Identify which cell holds the provided text, then report its (x, y) central coordinate. 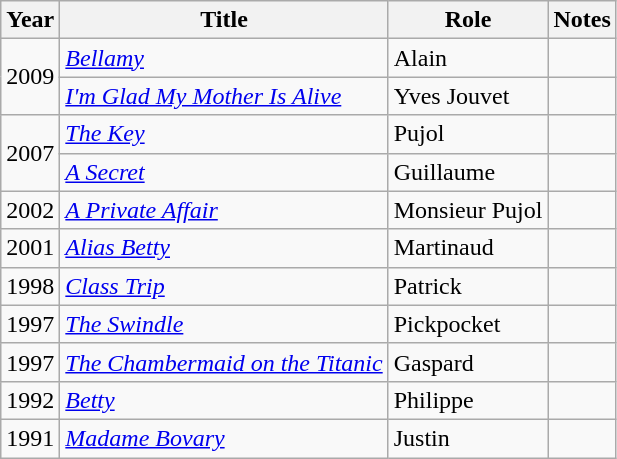
Guillaume (468, 172)
2001 (30, 248)
1992 (30, 400)
1991 (30, 438)
Madame Bovary (224, 438)
The Chambermaid on the Titanic (224, 362)
Yves Jouvet (468, 96)
Bellamy (224, 58)
Patrick (468, 286)
I'm Glad My Mother Is Alive (224, 96)
A Private Affair (224, 210)
Title (224, 20)
1998 (30, 286)
Class Trip (224, 286)
Justin (468, 438)
Pujol (468, 134)
2002 (30, 210)
Alias Betty (224, 248)
Notes (582, 20)
Pickpocket (468, 324)
Alain (468, 58)
2009 (30, 77)
The Swindle (224, 324)
2007 (30, 153)
Monsieur Pujol (468, 210)
Martinaud (468, 248)
Role (468, 20)
Betty (224, 400)
A Secret (224, 172)
Gaspard (468, 362)
Philippe (468, 400)
The Key (224, 134)
Year (30, 20)
